Search for the cell housing the specified text and yield its [X, Y] center coordinate. 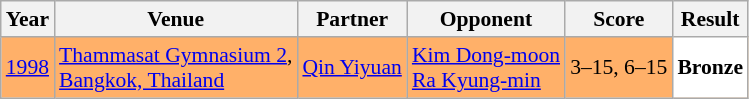
Thammasat Gymnasium 2,Bangkok, Thailand [176, 68]
Partner [352, 19]
Bronze [710, 68]
1998 [28, 68]
3–15, 6–15 [618, 68]
Year [28, 19]
Result [710, 19]
Kim Dong-moon Ra Kyung-min [486, 68]
Opponent [486, 19]
Qin Yiyuan [352, 68]
Score [618, 19]
Venue [176, 19]
